Identify which cell holds the provided text, then report its (x, y) central coordinate. 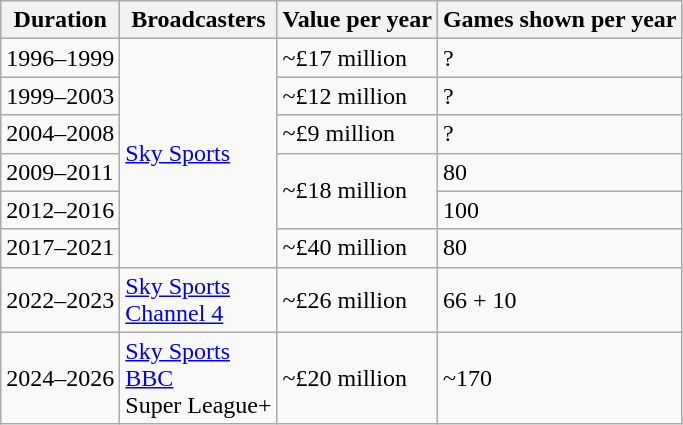
Sky SportsChannel 4 (198, 300)
Sky Sports (198, 153)
~£26 million (357, 300)
Value per year (357, 20)
2024–2026 (60, 378)
2004–2008 (60, 134)
100 (560, 210)
66 + 10 (560, 300)
~£20 million (357, 378)
~£18 million (357, 191)
1996–1999 (60, 58)
~£17 million (357, 58)
~£12 million (357, 96)
Games shown per year (560, 20)
2012–2016 (60, 210)
Sky SportsBBCSuper League+ (198, 378)
2017–2021 (60, 248)
Broadcasters (198, 20)
~170 (560, 378)
2022–2023 (60, 300)
Duration (60, 20)
~£9 million (357, 134)
~£40 million (357, 248)
2009–2011 (60, 172)
1999–2003 (60, 96)
